Return [X, Y] of the center of cell containing provided text 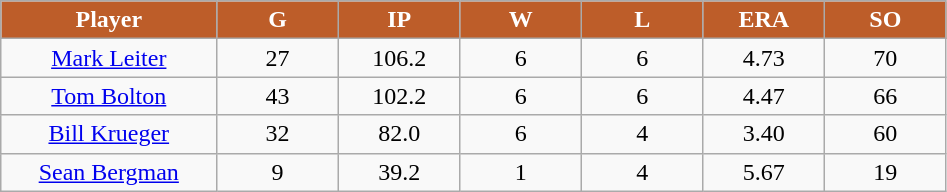
43 [278, 96]
IP [399, 20]
Sean Bergman [109, 172]
60 [886, 134]
27 [278, 58]
106.2 [399, 58]
70 [886, 58]
L [642, 20]
4.47 [764, 96]
19 [886, 172]
32 [278, 134]
Tom Bolton [109, 96]
4.73 [764, 58]
82.0 [399, 134]
Bill Krueger [109, 134]
G [278, 20]
39.2 [399, 172]
Mark Leiter [109, 58]
1 [521, 172]
5.67 [764, 172]
ERA [764, 20]
66 [886, 96]
102.2 [399, 96]
Player [109, 20]
3.40 [764, 134]
SO [886, 20]
9 [278, 172]
W [521, 20]
